Scan for the cell matching the given text and deliver its (x, y) coordinate at center. 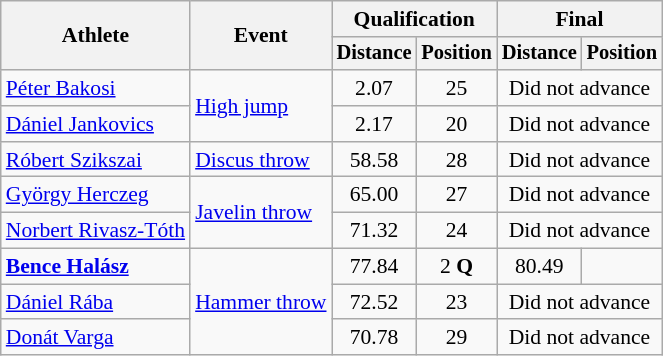
23 (456, 302)
29 (456, 338)
Dániel Jankovics (96, 124)
2.17 (374, 124)
György Herczeg (96, 195)
Athlete (96, 36)
Dániel Rába (96, 302)
24 (456, 231)
Norbert Rivasz-Tóth (96, 231)
71.32 (374, 231)
Qualification (414, 19)
20 (456, 124)
Hammer throw (260, 302)
Final (580, 19)
2 Q (456, 267)
77.84 (374, 267)
2.07 (374, 88)
Discus throw (260, 160)
65.00 (374, 195)
27 (456, 195)
Donát Varga (96, 338)
80.49 (540, 267)
70.78 (374, 338)
58.58 (374, 160)
Róbert Szikszai (96, 160)
Javelin throw (260, 212)
28 (456, 160)
Bence Halász (96, 267)
25 (456, 88)
Péter Bakosi (96, 88)
High jump (260, 106)
72.52 (374, 302)
Event (260, 36)
